Capture the cell that displays the provided text and extract its [X, Y] central coordinate. 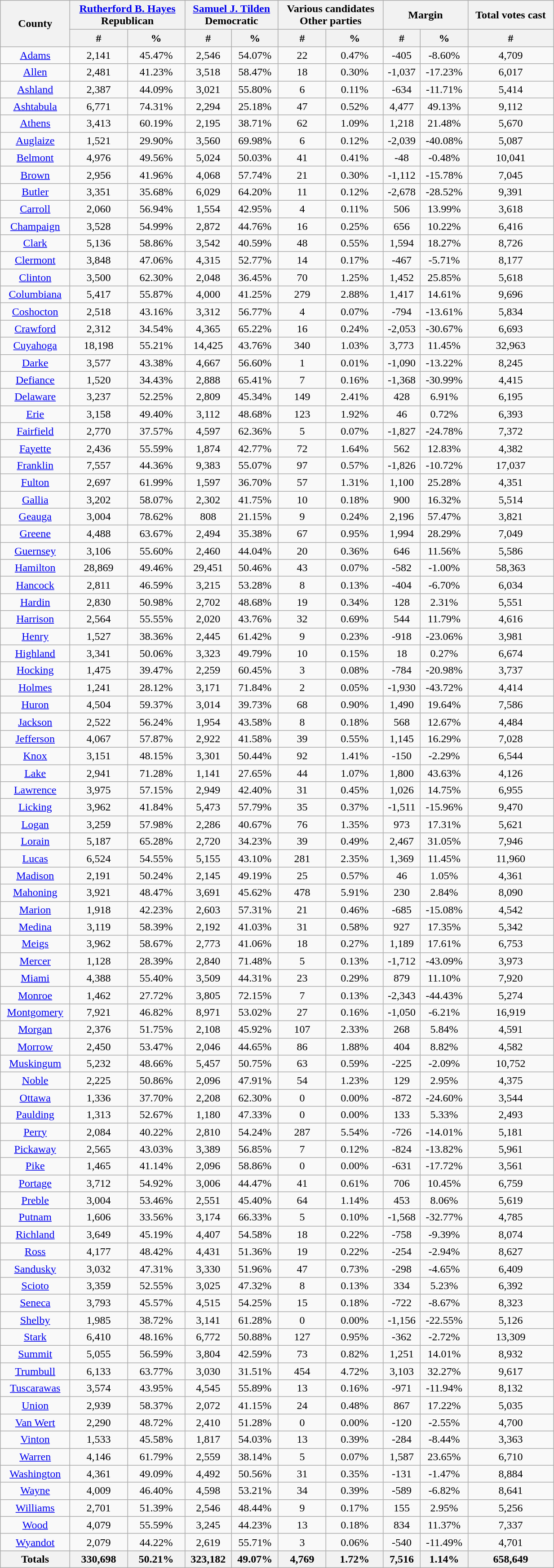
Seneca [35, 1303]
-722 [402, 1303]
2,551 [208, 1200]
Lorain [35, 841]
Vinton [35, 1440]
28.29% [444, 534]
5,670 [510, 123]
2.41% [355, 397]
31.05% [444, 841]
-540 [402, 1542]
3,560 [208, 141]
45.92% [255, 1029]
2,888 [208, 380]
2,559 [208, 1457]
34 [302, 1491]
Crawford [35, 329]
5,586 [510, 551]
3,544 [510, 1098]
0.01% [355, 363]
60.19% [156, 123]
49.07% [255, 1559]
3,389 [208, 1149]
53.46% [156, 1200]
-631 [402, 1166]
3,561 [510, 1166]
Various candidatesOther parties [331, 15]
4,068 [208, 175]
428 [402, 397]
8,177 [510, 260]
11,960 [510, 859]
-44.43% [444, 995]
334 [402, 1286]
42.40% [255, 790]
-22.55% [444, 1320]
-8.60% [444, 55]
49.19% [255, 876]
14 [302, 260]
50.75% [255, 1064]
1,918 [99, 910]
-17.23% [444, 72]
-30.99% [444, 380]
3,577 [99, 363]
-404 [402, 585]
4,477 [402, 106]
2,840 [208, 961]
-2.94% [444, 1251]
41.25% [255, 295]
Jefferson [35, 739]
67 [302, 534]
32 [302, 619]
2.31% [444, 602]
63.77% [156, 1371]
834 [402, 1525]
55.87% [156, 295]
2,048 [208, 277]
2.88% [355, 295]
2,445 [208, 636]
4,769 [302, 1559]
Auglaize [35, 141]
17.61% [444, 944]
2,259 [208, 670]
1,800 [402, 773]
2,290 [99, 1423]
Monroe [35, 995]
78.62% [156, 517]
3,171 [208, 687]
2,046 [208, 1047]
107 [302, 1029]
5,417 [99, 295]
28,869 [99, 568]
7,516 [402, 1559]
Summit [35, 1354]
Union [35, 1405]
-13.22% [444, 363]
Licking [35, 807]
44.47% [255, 1183]
5,087 [510, 141]
2,922 [208, 739]
8,090 [510, 893]
2,196 [402, 517]
5,619 [510, 1200]
-4.65% [444, 1268]
59.37% [156, 705]
3,103 [402, 1371]
4,598 [208, 1491]
-582 [402, 568]
2,773 [208, 944]
Holmes [35, 687]
41.75% [255, 500]
Portage [35, 1183]
Butler [35, 192]
4,701 [510, 1542]
41.84% [156, 807]
41.23% [156, 72]
14,425 [208, 346]
6,392 [510, 1286]
Noble [35, 1081]
2,697 [99, 482]
56.60% [255, 363]
28.39% [156, 961]
1,606 [99, 1217]
Wood [35, 1525]
57.31% [255, 910]
69.98% [255, 141]
-1,112 [402, 175]
2,079 [99, 1542]
45.62% [255, 893]
2,565 [99, 1149]
3,921 [99, 893]
41.03% [255, 927]
1,985 [99, 1320]
Brown [35, 175]
3,158 [99, 414]
-15.78% [444, 175]
-13.61% [444, 312]
1,100 [402, 482]
1,490 [402, 705]
2.84% [444, 893]
63 [302, 1064]
Ottawa [35, 1098]
1,145 [402, 739]
5.84% [444, 1029]
50.98% [156, 602]
74.31% [156, 106]
1.31% [355, 482]
4,591 [510, 1029]
Fayette [35, 448]
43.38% [156, 363]
20 [302, 551]
4,431 [208, 1251]
1,521 [99, 141]
Meigs [35, 944]
-2,678 [402, 192]
4,542 [510, 910]
-9.39% [444, 1234]
Pickaway [35, 1149]
73 [302, 1354]
3,151 [99, 756]
2,141 [99, 55]
10.22% [444, 226]
Highland [35, 653]
4.72% [355, 1371]
0.73% [355, 1268]
14.61% [444, 295]
2,145 [208, 876]
927 [402, 927]
-1,826 [402, 465]
56.85% [255, 1149]
5,414 [510, 89]
Greene [35, 534]
Carroll [35, 209]
706 [402, 1183]
58.47% [255, 72]
39.47% [156, 670]
9,112 [510, 106]
1,369 [402, 859]
57 [302, 482]
Geauga [35, 517]
2,603 [208, 910]
62.36% [255, 431]
5,187 [99, 841]
658,649 [510, 1559]
1.25% [355, 277]
3,032 [99, 1268]
8,641 [510, 1491]
17,037 [510, 465]
Muskingum [35, 1064]
1,597 [208, 482]
-1,050 [402, 1012]
3,973 [510, 961]
-20.98% [444, 670]
2,811 [99, 585]
1,465 [99, 1166]
4,597 [208, 431]
454 [302, 1371]
-254 [402, 1251]
4,488 [99, 534]
900 [402, 500]
-685 [402, 910]
3,500 [99, 277]
64 [302, 1200]
-2.09% [444, 1064]
Morgan [35, 1029]
55.71% [255, 1542]
8,726 [510, 243]
5,618 [510, 277]
0.72% [444, 414]
10.45% [444, 1183]
42.59% [255, 1354]
Defiance [35, 380]
Sandusky [35, 1268]
2,020 [208, 619]
32.27% [444, 1371]
70 [302, 277]
51.36% [255, 1251]
63.67% [156, 534]
-1,156 [402, 1320]
-794 [402, 312]
50.03% [255, 158]
8,932 [510, 1354]
Knox [35, 756]
92 [302, 756]
6,416 [510, 226]
5,961 [510, 1149]
51.75% [156, 1029]
61.79% [156, 1457]
-24.60% [444, 1098]
33.56% [156, 1217]
4,785 [510, 1217]
45.40% [255, 1200]
29.90% [156, 141]
8,971 [208, 1012]
County [35, 23]
14.75% [444, 790]
4,067 [99, 739]
60.45% [255, 670]
40.59% [255, 243]
13,309 [510, 1337]
544 [402, 619]
2,494 [208, 534]
4,365 [208, 329]
6,029 [208, 192]
5,514 [510, 500]
-14.01% [444, 1132]
43 [302, 568]
44.31% [255, 978]
1 [302, 363]
-2,343 [402, 995]
0.29% [355, 978]
0.08% [355, 670]
0.46% [355, 910]
58,363 [510, 568]
Cuyahoga [35, 346]
4,351 [510, 482]
Gallia [35, 500]
Darke [35, 363]
Montgomery [35, 1012]
Marion [35, 910]
34.43% [156, 380]
478 [302, 893]
36.70% [255, 482]
4,700 [510, 1423]
Totals [35, 1559]
49.46% [156, 568]
2,195 [208, 123]
4,976 [99, 158]
-1.00% [444, 568]
Stark [35, 1337]
50.56% [255, 1474]
53.21% [255, 1491]
127 [302, 1337]
1,594 [402, 243]
42.77% [255, 448]
Belmont [35, 158]
2,208 [208, 1098]
54.55% [156, 859]
71.28% [156, 773]
-1,511 [402, 807]
4,709 [510, 55]
56.94% [156, 209]
7,337 [510, 1525]
0.06% [355, 1542]
3,259 [99, 824]
55.21% [156, 346]
808 [208, 517]
-971 [402, 1388]
54.24% [255, 1132]
53.47% [156, 1047]
-11.71% [444, 89]
5,232 [99, 1064]
25.28% [444, 482]
155 [402, 1508]
5,055 [99, 1354]
Athens [35, 123]
-5.71% [444, 260]
Preble [35, 1200]
57.47% [444, 517]
Medina [35, 927]
52.25% [156, 397]
4,388 [99, 978]
Lake [35, 773]
2,387 [99, 89]
0.90% [355, 705]
128 [402, 602]
2,084 [99, 1132]
Delaware [35, 397]
2,949 [208, 790]
45.47% [156, 55]
31.51% [255, 1371]
879 [402, 978]
0.37% [355, 807]
Lucas [35, 859]
0.47% [355, 55]
1.07% [355, 773]
656 [402, 226]
48.47% [156, 893]
Total votes cast [510, 15]
4,079 [99, 1525]
3,574 [99, 1388]
3,618 [510, 209]
71.48% [255, 961]
1,452 [402, 277]
42.23% [156, 910]
3,323 [208, 653]
6,544 [510, 756]
64.20% [255, 192]
2,460 [208, 551]
65.22% [255, 329]
48 [302, 243]
4,492 [208, 1474]
9,391 [510, 192]
38.72% [156, 1320]
-758 [402, 1234]
11 [302, 192]
-726 [402, 1132]
5,155 [208, 859]
0.45% [355, 790]
Mahoning [35, 893]
37.70% [156, 1098]
-634 [402, 89]
53.02% [255, 1012]
5,834 [510, 312]
2,191 [99, 876]
1,180 [208, 1115]
123 [302, 414]
6,410 [99, 1337]
36.45% [255, 277]
25 [302, 876]
3,202 [99, 500]
Henry [35, 636]
-120 [402, 1423]
57.79% [255, 807]
50.44% [255, 756]
3,025 [208, 1286]
5,136 [99, 243]
9,696 [510, 295]
1,141 [208, 773]
7,028 [510, 739]
3,509 [208, 978]
2,192 [208, 927]
Erie [35, 414]
55.89% [255, 1388]
61.99% [156, 482]
2,518 [99, 312]
0.48% [355, 1405]
49.56% [156, 158]
3,006 [208, 1183]
-2.29% [444, 756]
56.24% [156, 722]
Ross [35, 1251]
55.55% [156, 619]
Richland [35, 1234]
8,884 [510, 1474]
3,245 [208, 1525]
0.69% [355, 619]
5.54% [355, 1132]
1,128 [99, 961]
281 [302, 859]
3,712 [99, 1183]
5,342 [510, 927]
1,954 [208, 722]
34.54% [156, 329]
453 [402, 1200]
279 [302, 295]
-17.72% [444, 1166]
4,504 [99, 705]
3,737 [510, 670]
0.52% [355, 106]
72.15% [255, 995]
2,410 [208, 1423]
2 [302, 687]
50.46% [255, 568]
4,414 [510, 687]
7,586 [510, 705]
46.59% [156, 585]
2,564 [99, 619]
38.36% [156, 636]
646 [402, 551]
8,323 [510, 1303]
50.21% [156, 1559]
268 [402, 1029]
3,542 [208, 243]
-1.47% [444, 1474]
5.33% [444, 1115]
61.42% [255, 636]
4,515 [208, 1303]
1,874 [208, 448]
57.98% [156, 824]
5,256 [510, 1508]
47.32% [255, 1286]
76 [302, 824]
1,336 [99, 1098]
-467 [402, 260]
48.66% [156, 1064]
Clark [35, 243]
Washington [35, 1474]
Franklin [35, 465]
3,528 [99, 226]
32,963 [510, 346]
-405 [402, 55]
Adams [35, 55]
48.16% [156, 1337]
1,218 [402, 123]
Hardin [35, 602]
45.58% [156, 1440]
2,302 [208, 500]
57.74% [255, 175]
Coshocton [35, 312]
-2,053 [402, 329]
18.27% [444, 243]
72 [302, 448]
3,119 [99, 927]
7,557 [99, 465]
-589 [402, 1491]
2,522 [99, 722]
17.31% [444, 824]
1.92% [355, 414]
6.91% [444, 397]
3,141 [208, 1320]
Columbiana [35, 295]
21.15% [255, 517]
40.67% [255, 824]
1,994 [402, 534]
11.56% [444, 551]
2,619 [208, 1542]
3,312 [208, 312]
5.91% [355, 893]
-8.67% [444, 1303]
0.05% [355, 687]
52.55% [156, 1286]
230 [402, 893]
6,017 [510, 72]
2,770 [99, 431]
Lawrence [35, 790]
-30.67% [444, 329]
48.44% [255, 1508]
13.99% [444, 209]
Van Wert [35, 1423]
6,771 [99, 106]
Clermont [35, 260]
45.34% [255, 397]
7,045 [510, 175]
22 [302, 55]
1,817 [208, 1440]
Ashtabula [35, 106]
6,034 [510, 585]
Logan [35, 824]
5,551 [510, 602]
Champaign [35, 226]
1,554 [208, 209]
44.36% [156, 465]
3,215 [208, 585]
4,146 [99, 1457]
54 [302, 1081]
3,518 [208, 72]
330,698 [99, 1559]
Morrow [35, 1047]
49.09% [156, 1474]
45.19% [156, 1234]
3,773 [402, 346]
-15.08% [444, 910]
Warren [35, 1457]
4,667 [208, 363]
40.22% [156, 1132]
0.10% [355, 1217]
867 [402, 1405]
129 [402, 1081]
12.67% [444, 722]
-8.44% [444, 1440]
62 [302, 123]
404 [402, 1047]
-23.06% [444, 636]
6,409 [510, 1268]
46.40% [156, 1491]
5,457 [208, 1064]
15 [302, 1303]
3,174 [208, 1217]
41.14% [156, 1166]
-32.77% [444, 1217]
23 [302, 978]
54.03% [255, 1440]
Miami [35, 978]
45.57% [156, 1303]
47.33% [255, 1115]
0.59% [355, 1064]
2,436 [99, 448]
7,920 [510, 978]
1,241 [99, 687]
6,759 [510, 1183]
55.40% [156, 978]
8,627 [510, 1251]
8,074 [510, 1234]
28.12% [156, 687]
27.72% [156, 995]
-6.21% [444, 1012]
Hocking [35, 670]
51.39% [156, 1508]
1,520 [99, 380]
41.15% [255, 1405]
133 [402, 1115]
5,035 [510, 1405]
27.65% [255, 773]
2,467 [402, 841]
Allen [35, 72]
973 [402, 824]
47.06% [156, 260]
35 [302, 807]
49.40% [156, 414]
46.82% [156, 1012]
0.41% [355, 158]
37.57% [156, 431]
44.09% [156, 89]
2,701 [99, 1508]
4,126 [510, 773]
9,383 [208, 465]
3,014 [208, 705]
Clinton [35, 277]
Fulton [35, 482]
39.73% [255, 705]
4,315 [208, 260]
54.07% [255, 55]
3,363 [510, 1440]
4,582 [510, 1047]
3,649 [99, 1234]
11.79% [444, 619]
1.64% [355, 448]
2,493 [510, 1115]
1,462 [99, 995]
8,245 [510, 363]
86 [302, 1047]
0.82% [355, 1354]
-6.82% [444, 1491]
21.48% [444, 123]
2,941 [99, 773]
287 [302, 1132]
Williams [35, 1508]
42.95% [255, 209]
17.22% [444, 1405]
3,805 [208, 995]
54.25% [255, 1303]
506 [402, 209]
43.10% [255, 859]
7,946 [510, 841]
71.84% [255, 687]
-284 [402, 1440]
-28.52% [444, 192]
0.49% [355, 841]
Harrison [35, 619]
43.95% [156, 1388]
149 [302, 397]
6,524 [99, 859]
97 [302, 465]
0.61% [355, 1183]
Paulding [35, 1115]
2,060 [99, 209]
3,848 [99, 260]
-2.55% [444, 1423]
58.37% [156, 1405]
58.07% [156, 500]
4,177 [99, 1251]
43.16% [156, 312]
0.15% [355, 653]
4,616 [510, 619]
-1,090 [402, 363]
-0.48% [444, 158]
340 [302, 346]
Wyandot [35, 1542]
29,451 [208, 568]
44 [302, 773]
6,693 [510, 329]
-1,930 [402, 687]
-824 [402, 1149]
3,793 [99, 1303]
17.35% [444, 927]
0.58% [355, 927]
3,237 [99, 397]
3,359 [99, 1286]
16,919 [510, 1012]
3,804 [208, 1354]
68 [302, 705]
9,470 [510, 807]
1,527 [99, 636]
6,133 [99, 1371]
5,024 [208, 158]
-24.78% [444, 431]
66.33% [255, 1217]
25.18% [255, 106]
-43.72% [444, 687]
3,691 [208, 893]
562 [402, 448]
2,286 [208, 824]
568 [402, 722]
52.67% [156, 1115]
3,330 [208, 1268]
0.35% [355, 1474]
323,182 [208, 1559]
7,372 [510, 431]
38.14% [255, 1457]
Rutherford B. HayesRepublican [128, 15]
44.22% [156, 1542]
2,312 [99, 329]
1,026 [402, 790]
Margin [426, 15]
3,030 [208, 1371]
6,195 [510, 397]
Samuel J. TildenDemocratic [231, 15]
55.07% [255, 465]
8.82% [444, 1047]
5,274 [510, 995]
44.65% [255, 1047]
Wayne [35, 1491]
5.23% [444, 1286]
1,417 [402, 295]
4,375 [510, 1081]
1.05% [444, 876]
50.86% [156, 1081]
2,702 [208, 602]
5,126 [510, 1320]
Scioto [35, 1286]
2,481 [99, 72]
1,313 [99, 1115]
2,450 [99, 1047]
-11.94% [444, 1388]
2,294 [208, 106]
2,376 [99, 1029]
Hamilton [35, 568]
1,587 [402, 1457]
0.23% [355, 636]
-6.70% [444, 585]
-225 [402, 1064]
-362 [402, 1337]
1,475 [99, 670]
-2,039 [402, 141]
3,413 [99, 123]
-43.09% [444, 961]
56.59% [156, 1354]
10,041 [510, 158]
47.31% [156, 1268]
43.58% [255, 722]
-48 [402, 158]
53.28% [255, 585]
51.96% [255, 1268]
6,393 [510, 414]
11.37% [444, 1525]
3,981 [510, 636]
-1,827 [402, 431]
-872 [402, 1098]
3,021 [208, 89]
48.15% [156, 756]
3,341 [99, 653]
2,939 [99, 1405]
1.03% [355, 346]
-15.96% [444, 807]
43.03% [156, 1149]
49.13% [444, 106]
4,000 [208, 295]
6,772 [208, 1337]
1,189 [402, 944]
1.41% [355, 756]
25.85% [444, 277]
2.33% [355, 1029]
3,106 [99, 551]
38.71% [255, 123]
7,049 [510, 534]
27 [302, 1012]
1.35% [355, 824]
-1,368 [402, 380]
48.72% [156, 1423]
41.06% [255, 944]
2,956 [99, 175]
-13.82% [444, 1149]
-2.72% [444, 1337]
56.77% [255, 312]
10,752 [510, 1064]
41.96% [156, 175]
Madison [35, 876]
4,382 [510, 448]
Jackson [35, 722]
6,955 [510, 790]
Fairfield [35, 431]
2,830 [99, 602]
2,809 [208, 397]
2,720 [208, 841]
16.29% [444, 739]
58.67% [156, 944]
0.25% [355, 226]
-1,568 [402, 1217]
6,753 [510, 944]
Guernsey [35, 551]
5,621 [510, 824]
7,921 [99, 1012]
54.58% [255, 1234]
2,108 [208, 1029]
2,810 [208, 1132]
Pike [35, 1166]
61.28% [255, 1320]
65.41% [255, 380]
3,821 [510, 517]
2.35% [355, 859]
Tuscarawas [35, 1388]
8.06% [444, 1200]
1.88% [355, 1047]
-298 [402, 1268]
3,975 [99, 790]
Trumbull [35, 1371]
55.60% [156, 551]
54.92% [156, 1183]
23.65% [444, 1457]
14.01% [444, 1354]
Perry [35, 1132]
35.38% [255, 534]
1.23% [355, 1081]
5,181 [510, 1132]
47.91% [255, 1081]
41.58% [255, 739]
4,545 [208, 1388]
1,533 [99, 1440]
3,112 [208, 414]
50.06% [156, 653]
57.15% [156, 790]
50.24% [156, 876]
-11.49% [444, 1542]
16.32% [444, 500]
Shelby [35, 1320]
52.77% [255, 260]
44.23% [255, 1525]
Putnam [35, 1217]
1,251 [402, 1354]
48.42% [156, 1251]
44.04% [255, 551]
11.10% [444, 978]
4,009 [99, 1491]
0.34% [355, 602]
4,415 [510, 380]
4,484 [510, 722]
Ashland [35, 89]
8,132 [510, 1388]
3,351 [99, 192]
Huron [35, 705]
-40.08% [444, 141]
49.79% [255, 653]
57.87% [156, 739]
9,617 [510, 1371]
51.28% [255, 1423]
18,198 [99, 346]
35.68% [156, 192]
4,407 [208, 1234]
-150 [402, 756]
Hancock [35, 585]
1.09% [355, 123]
58.39% [156, 927]
2,872 [208, 226]
65.28% [156, 841]
5,473 [208, 807]
0.36% [355, 551]
50.88% [255, 1337]
-1,037 [402, 72]
-10.72% [444, 465]
Mercer [35, 961]
43.63% [444, 773]
3,301 [208, 756]
-131 [402, 1474]
24 [302, 1405]
-784 [402, 670]
6,710 [510, 1457]
2,072 [208, 1405]
34.23% [255, 841]
12.83% [444, 448]
55.80% [255, 89]
19.64% [444, 705]
-918 [402, 636]
44.76% [255, 226]
-1,712 [402, 961]
54.99% [156, 226]
6,674 [510, 653]
1.72% [355, 1559]
2,225 [99, 1081]
